Extract the (x, y) coordinate from the center of the cell holding the provided text.  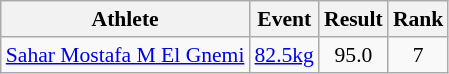
Event (284, 19)
Sahar Mostafa M El Gnemi (126, 55)
Result (354, 19)
Rank (418, 19)
Athlete (126, 19)
7 (418, 55)
82.5kg (284, 55)
95.0 (354, 55)
